Scan for the cell matching the given text and deliver its [X, Y] coordinate at center. 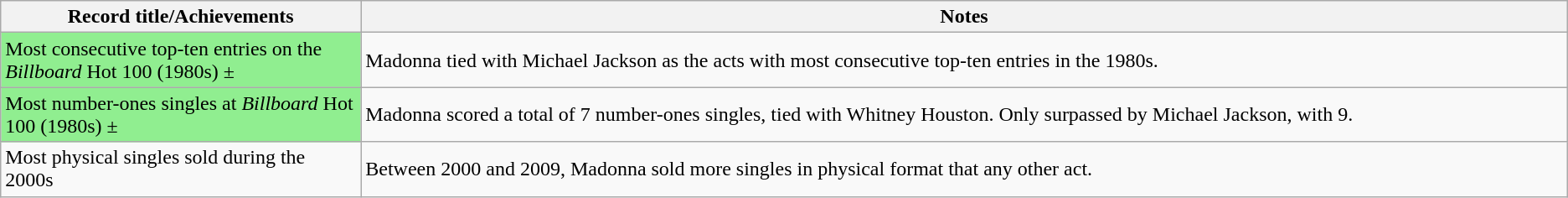
Notes [965, 17]
Most consecutive top-ten entries on the Billboard Hot 100 (1980s) ± [181, 60]
Madonna tied with Michael Jackson as the acts with most consecutive top-ten entries in the 1980s. [965, 60]
Most number-ones singles at Billboard Hot 100 (1980s) ± [181, 114]
Madonna scored a total of 7 number-ones singles, tied with Whitney Houston. Only surpassed by Michael Jackson, with 9. [965, 114]
Record title/Achievements [181, 17]
Between 2000 and 2009, Madonna sold more singles in physical format that any other act. [965, 169]
Most physical singles sold during the 2000s [181, 169]
